Find where the given text appears and provide that cell's center as [X, Y] coordinate. 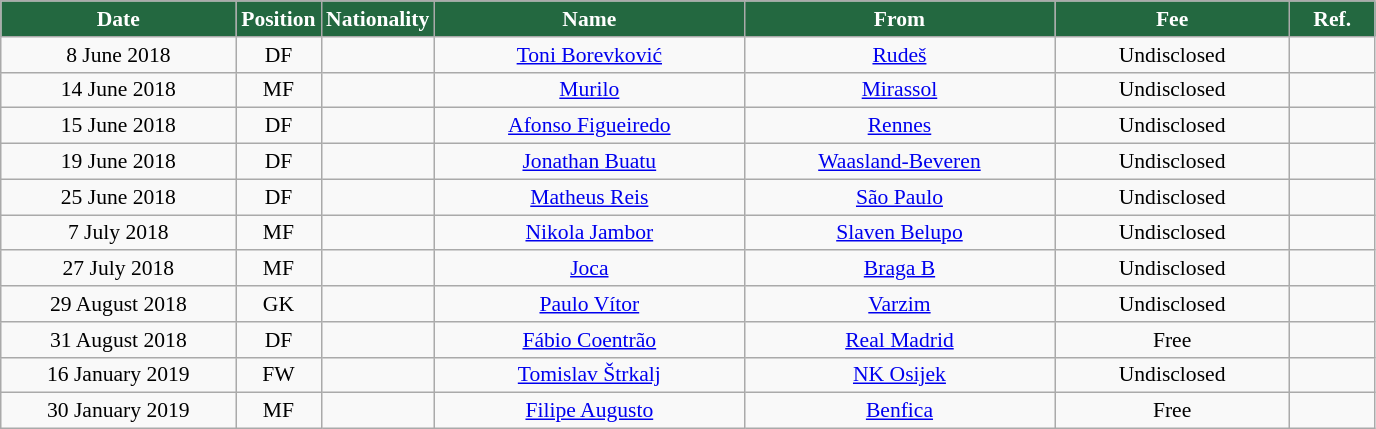
Afonso Figueiredo [589, 126]
Mirassol [899, 90]
29 August 2018 [118, 304]
Tomislav Štrkalj [589, 375]
Murilo [589, 90]
Date [118, 19]
Jonathan Buatu [589, 162]
FW [278, 375]
30 January 2019 [118, 411]
Position [278, 19]
25 June 2018 [118, 197]
16 January 2019 [118, 375]
Varzim [899, 304]
8 June 2018 [118, 55]
Paulo Vítor [589, 304]
Toni Borevković [589, 55]
Braga B [899, 269]
31 August 2018 [118, 340]
Rennes [899, 126]
NK Osijek [899, 375]
15 June 2018 [118, 126]
19 June 2018 [118, 162]
Rudeš [899, 55]
Fábio Coentrão [589, 340]
GK [278, 304]
14 June 2018 [118, 90]
Real Madrid [899, 340]
Fee [1172, 19]
27 July 2018 [118, 269]
Benfica [899, 411]
Ref. [1332, 19]
Filipe Augusto [589, 411]
Joca [589, 269]
7 July 2018 [118, 233]
Nikola Jambor [589, 233]
Waasland-Beveren [899, 162]
São Paulo [899, 197]
Name [589, 19]
Nationality [378, 19]
Slaven Belupo [899, 233]
From [899, 19]
Matheus Reis [589, 197]
